Find where the given text appears and provide that cell's center as [x, y] coordinate. 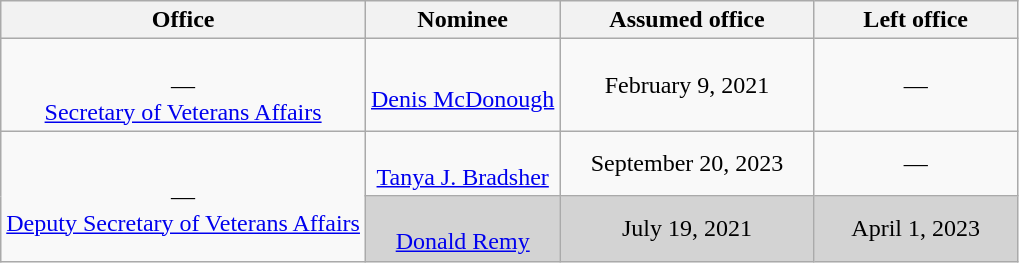
Left office [916, 20]
Donald Remy [462, 228]
Denis McDonough [462, 85]
Nominee [462, 20]
Assumed office [687, 20]
July 19, 2021 [687, 228]
April 1, 2023 [916, 228]
February 9, 2021 [687, 85]
Office [184, 20]
Tanya J. Bradsher [462, 164]
September 20, 2023 [687, 164]
—Secretary of Veterans Affairs [184, 85]
—Deputy Secretary of Veterans Affairs [184, 196]
